Extract the (X, Y) coordinate from the center of the cell holding the provided text.  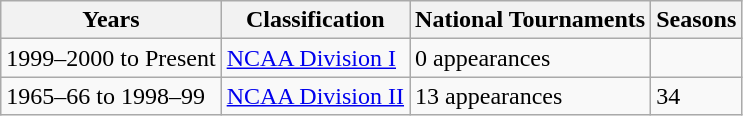
13 appearances (530, 96)
1965–66 to 1998–99 (111, 96)
National Tournaments (530, 20)
0 appearances (530, 58)
Seasons (696, 20)
34 (696, 96)
Years (111, 20)
NCAA Division I (315, 58)
Classification (315, 20)
NCAA Division II (315, 96)
1999–2000 to Present (111, 58)
